Return the [X, Y] coordinate for the center point of the cell that contains the specified text.  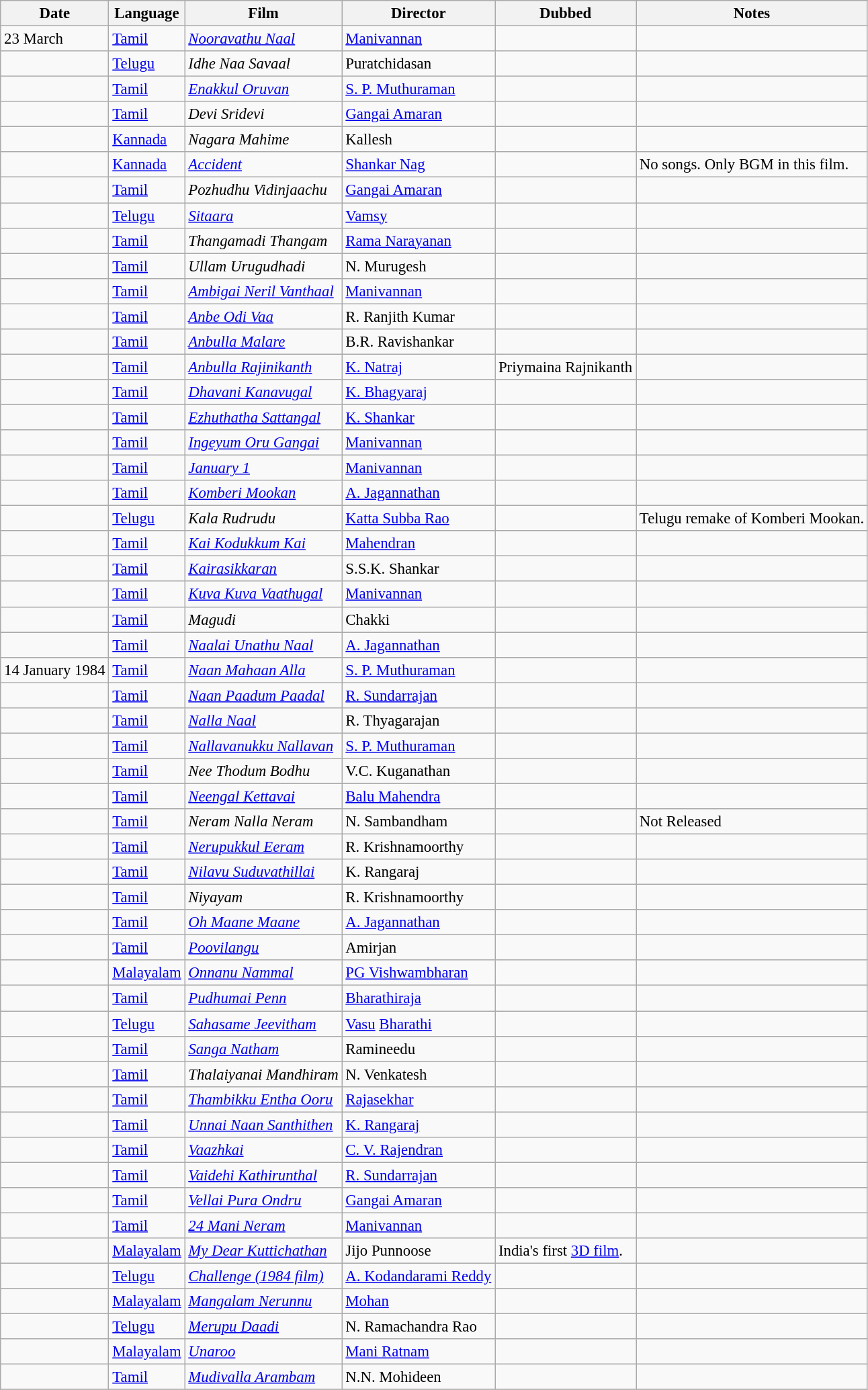
Puratchidasan [419, 64]
Kala Rudrudu [263, 519]
Magudi [263, 619]
Nallavanukku Nallavan [263, 746]
Sahasame Jeevitham [263, 1024]
Neram Nalla Neram [263, 822]
Komberi Mookan [263, 493]
R. Ranjith Kumar [419, 316]
Ramineedu [419, 1049]
Anbulla Rajinikanth [263, 367]
K. Shankar [419, 417]
Ingeyum Oru Gangai [263, 443]
Amirjan [419, 948]
Chakki [419, 619]
Katta Subba Rao [419, 519]
Sanga Natham [263, 1049]
Thangamadi Thangam [263, 241]
Rajasekhar [419, 1099]
Language [146, 13]
Vellai Pura Ondru [263, 1201]
N. Sambandham [419, 822]
Oh Maane Maane [263, 922]
Thambikku Entha Ooru [263, 1099]
Balu Mahendra [419, 796]
R. Thyagarajan [419, 721]
Challenge (1984 film) [263, 1276]
V.C. Kuganathan [419, 771]
Merupu Daadi [263, 1327]
Mani Ratnam [419, 1352]
Nagara Mahime [263, 140]
Nilavu Suduvathillai [263, 872]
Idhe Naa Savaal [263, 64]
Nooravathu Naal [263, 39]
K. Natraj [419, 367]
Notes [752, 13]
Pozhudhu Vidinjaachu [263, 190]
Kallesh [419, 140]
Unaroo [263, 1352]
14 January 1984 [55, 670]
PG Vishwambharan [419, 973]
K. Bhagyaraj [419, 392]
Anbe Odi Vaa [263, 316]
A. Kodandarami Reddy [419, 1276]
N.N. Mohideen [419, 1377]
Thalaiyanai Mandhiram [263, 1074]
Bharathiraja [419, 998]
Kuva Kuva Vaathugal [263, 595]
Jijo Punnoose [419, 1251]
S.S.K. Shankar [419, 569]
Vaazhkai [263, 1150]
Devi Sridevi [263, 114]
Kai Kodukkum Kai [263, 544]
Poovilangu [263, 948]
Nerupukkul Eeram [263, 847]
Naalai Unathu Naal [263, 645]
Accident [263, 165]
Rama Narayanan [419, 241]
N. Ramachandra Rao [419, 1327]
Director [419, 13]
Nalla Naal [263, 721]
India's first 3D film. [566, 1251]
Ambigai Neril Vanthaal [263, 291]
N. Venkatesh [419, 1074]
Mangalam Nerunnu [263, 1301]
Sitaara [263, 216]
Dhavani Kanavugal [263, 392]
Film [263, 13]
Priymaina Rajnikanth [566, 367]
24 Mani Neram [263, 1225]
Pudhumai Penn [263, 998]
Ullam Urugudhadi [263, 266]
My Dear Kuttichathan [263, 1251]
Kairasikkaran [263, 569]
Ezhuthatha Sattangal [263, 417]
N. Murugesh [419, 266]
Mahendran [419, 544]
C. V. Rajendran [419, 1150]
Niyayam [263, 898]
Unnai Naan Santhithen [263, 1125]
Onnanu Nammal [263, 973]
Mudivalla Arambam [263, 1377]
Vaidehi Kathirunthal [263, 1175]
January 1 [263, 468]
Mohan [419, 1301]
Anbulla Malare [263, 342]
Dubbed [566, 13]
No songs. Only BGM in this film. [752, 165]
B.R. Ravishankar [419, 342]
Enakkul Oruvan [263, 89]
23 March [55, 39]
Vamsy [419, 216]
Naan Paadum Paadal [263, 695]
Neengal Kettavai [263, 796]
Not Released [752, 822]
Nee Thodum Bodhu [263, 771]
Shankar Nag [419, 165]
Naan Mahaan Alla [263, 670]
Date [55, 13]
Telugu remake of Komberi Mookan. [752, 519]
Vasu Bharathi [419, 1024]
